Return the [X, Y] coordinate for the center point of the cell that contains the specified text.  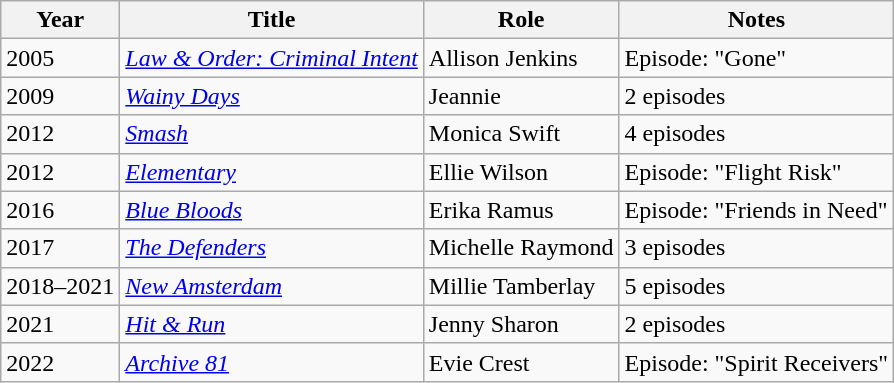
Jenny Sharon [521, 324]
Jeannie [521, 96]
Erika Ramus [521, 210]
Episode: "Friends in Need" [756, 210]
Ellie Wilson [521, 172]
Year [60, 20]
Michelle Raymond [521, 248]
Millie Tamberlay [521, 286]
2005 [60, 58]
2022 [60, 362]
The Defenders [272, 248]
Episode: "Flight Risk" [756, 172]
Hit & Run [272, 324]
4 episodes [756, 134]
Notes [756, 20]
2016 [60, 210]
Allison Jenkins [521, 58]
Smash [272, 134]
Title [272, 20]
Blue Bloods [272, 210]
2018–2021 [60, 286]
Archive 81 [272, 362]
Law & Order: Criminal Intent [272, 58]
3 episodes [756, 248]
Elementary [272, 172]
Wainy Days [272, 96]
5 episodes [756, 286]
2009 [60, 96]
Episode: "Gone" [756, 58]
2017 [60, 248]
Episode: "Spirit Receivers" [756, 362]
Role [521, 20]
New Amsterdam [272, 286]
Evie Crest [521, 362]
2021 [60, 324]
Monica Swift [521, 134]
